Identify which cell holds the provided text, then report its (x, y) central coordinate. 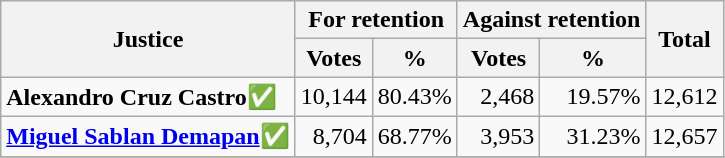
Alexandro Cruz Castro✅ (148, 97)
3,953 (498, 136)
8,704 (334, 136)
19.57% (593, 97)
For retention (376, 20)
80.43% (414, 97)
68.77% (414, 136)
31.23% (593, 136)
Total (684, 39)
Justice (148, 39)
Against retention (552, 20)
12,612 (684, 97)
10,144 (334, 97)
12,657 (684, 136)
2,468 (498, 97)
Miguel Sablan Demapan✅ (148, 136)
